Locate the cell with the specified text and output its [x, y] center coordinate. 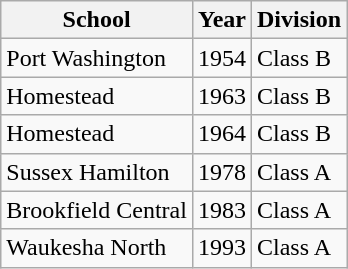
School [97, 20]
1954 [222, 58]
Port Washington [97, 58]
1993 [222, 248]
1963 [222, 96]
Sussex Hamilton [97, 172]
Division [300, 20]
Waukesha North [97, 248]
Brookfield Central [97, 210]
1964 [222, 134]
1978 [222, 172]
Year [222, 20]
1983 [222, 210]
